Locate the cell with the specified text and output its [X, Y] center coordinate. 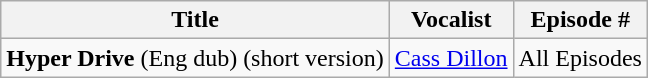
Episode # [580, 20]
Title [196, 20]
Hyper Drive (Eng dub) (short version) [196, 58]
All Episodes [580, 58]
Vocalist [451, 20]
Cass Dillon [451, 58]
